Search for the cell housing the specified text and yield its [X, Y] center coordinate. 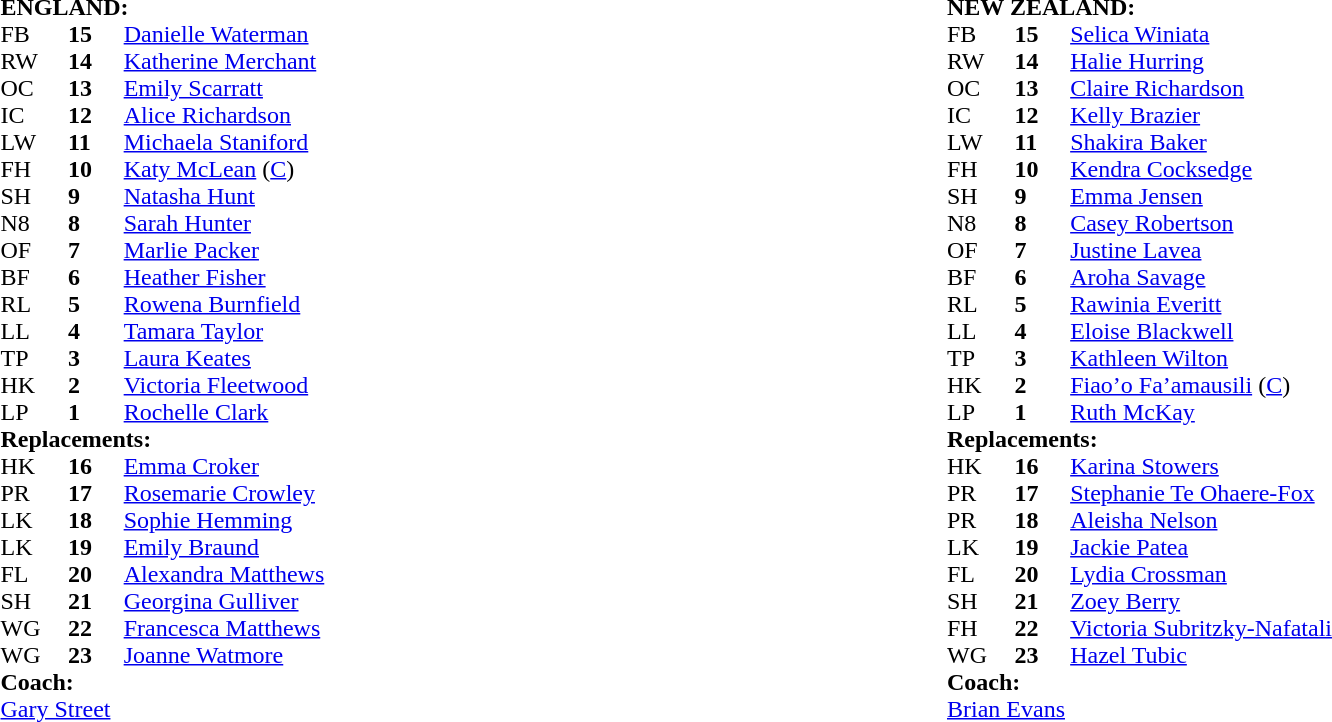
Victoria Fleetwood [328, 386]
Danielle Waterman [328, 34]
Alice Richardson [328, 116]
Alexandra Matthews [328, 574]
Emily Braund [328, 548]
Joanne Watmore [328, 656]
Rowena Burnfield [328, 304]
Emma Croker [328, 466]
Francesca Matthews [328, 628]
Sarah Hunter [328, 224]
Georgina Gulliver [328, 602]
Heather Fisher [328, 278]
Tamara Taylor [328, 332]
Marlie Packer [328, 250]
Coach: [470, 682]
Emily Scarratt [328, 88]
Rochelle Clark [328, 412]
Laura Keates [328, 358]
Michaela Staniford [328, 142]
Replacements: [470, 440]
Katherine Merchant [328, 62]
Katy McLean (C) [328, 170]
Sophie Hemming [328, 520]
Rosemarie Crowley [328, 494]
Natasha Hunt [328, 196]
